Return the (x, y) coordinate for the center point of the cell that contains the specified text.  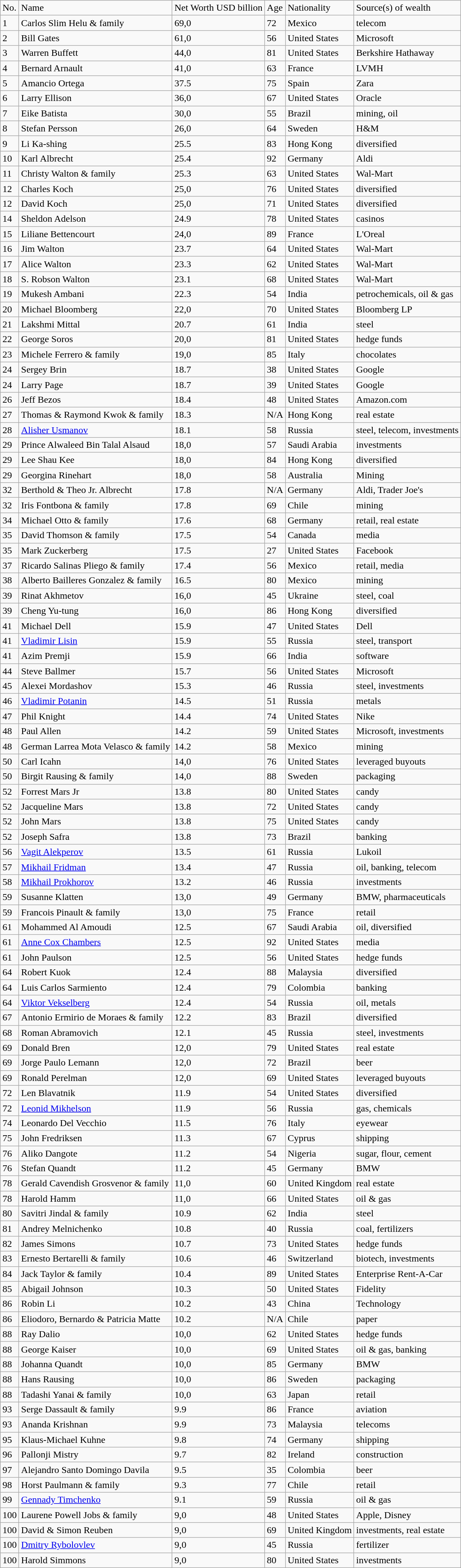
Hans Rausing (96, 1379)
Amancio Ortega (96, 83)
H&M (408, 128)
Larry Page (96, 384)
28 (10, 430)
Switzerland (320, 1259)
Alberto Bailleres Gonzalez & family (96, 580)
Francois Pinault & family (96, 912)
Carlos Slim Helu & family (96, 23)
Lakshmi Mittal (96, 324)
Leonid Mikhelson (96, 1108)
software (408, 656)
Paul Allen (96, 731)
Joseph Safra (96, 837)
Prince Alwaleed Bin Talal Alsaud (96, 445)
19,0 (219, 354)
oil, diversified (408, 927)
Cyprus (320, 1138)
Vagit Alekperov (96, 852)
Sergey Brin (96, 369)
oil & gas, banking (408, 1349)
John Fredriksen (96, 1138)
44 (10, 671)
26 (10, 400)
21 (10, 324)
10.7 (219, 1244)
Nike (408, 716)
Mikhail Prokhorov (96, 882)
17.6 (219, 520)
David Thomson & family (96, 535)
20,0 (219, 339)
China (320, 1304)
sugar, flour, cement (408, 1153)
23.3 (219, 264)
9.7 (219, 1455)
Warren Buffett (96, 53)
eyewear (408, 1123)
Ernesto Bertarelli & family (96, 1259)
22.3 (219, 294)
Age (275, 8)
Net Worth USD billion (219, 8)
Australia (320, 475)
Michele Ferrero & family (96, 354)
Alisher Usmanov (96, 430)
Georgina Rinehart (96, 475)
coal, fertilizers (408, 1229)
Birgit Rausing & family (96, 776)
retail, media (408, 565)
Jacqueline Mars (96, 807)
97 (10, 1470)
Jim Walton (96, 249)
David Koch (96, 204)
steel, telecom, investments (408, 430)
18.1 (219, 430)
Klaus-Michael Kuhne (96, 1440)
Fidelity (408, 1289)
7 (10, 113)
13.2 (219, 882)
Li Ka-shing (96, 143)
15.7 (219, 671)
Donald Bren (96, 1048)
Aldi (408, 158)
Antonio Ermirio de Moraes & family (96, 1018)
Apple, Disney (408, 1515)
9.5 (219, 1470)
steel, coal (408, 596)
Technology (408, 1304)
George Soros (96, 339)
23 (10, 354)
Pallonji Mistry (96, 1455)
Zara (408, 83)
Luis Carlos Sarmiento (96, 988)
Ray Dalio (96, 1334)
18.4 (219, 400)
Berthold & Theo Jr. Albrecht (96, 490)
51 (275, 701)
9.3 (219, 1485)
mining, oil (408, 113)
Name (96, 8)
Ananda Krishnan (96, 1425)
95 (10, 1440)
Robin Li (96, 1304)
Larry Ellison (96, 98)
Andrey Melnichenko (96, 1229)
Alice Walton (96, 264)
Michael Dell (96, 626)
15 (10, 234)
Facebook (408, 550)
Mikhail Fridman (96, 867)
Roman Abramovich (96, 1033)
Aliko Dangote (96, 1153)
Harold Hamm (96, 1199)
Anne Cox Chambers (96, 942)
Rinat Akhmetov (96, 596)
16 (10, 249)
10.9 (219, 1214)
14.4 (219, 716)
James Simons (96, 1244)
Japan (320, 1394)
Jeff Bezos (96, 400)
Eliodoro, Bernardo & Patricia Matte (96, 1319)
Bloomberg LP (408, 309)
10.8 (219, 1229)
23.1 (219, 279)
Cheng Yu-tung (96, 611)
25.5 (219, 143)
No. (10, 8)
German Larrea Mota Velasco & family (96, 746)
Lukoil (408, 852)
44,0 (219, 53)
10 (10, 158)
13.4 (219, 867)
biotech, investments (408, 1259)
Mohammed Al Amoudi (96, 927)
metals (408, 701)
Oracle (408, 98)
Phil Knight (96, 716)
25.3 (219, 173)
6 (10, 98)
96 (10, 1455)
Carl Icahn (96, 761)
19 (10, 294)
40 (275, 1229)
17.4 (219, 565)
John Paulson (96, 957)
37 (10, 565)
11 (10, 173)
Christy Walton & family (96, 173)
61,0 (219, 38)
Viktor Vekselberg (96, 1003)
Robert Kuok (96, 972)
12.2 (219, 1018)
Serge Dassault & family (96, 1410)
69,0 (219, 23)
Ronald Perelman (96, 1078)
paper (408, 1319)
Iris Fontbona & family (96, 505)
18.3 (219, 415)
Jack Taylor & family (96, 1274)
23.7 (219, 249)
11.3 (219, 1138)
S. Robson Walton (96, 279)
Alexei Mordashov (96, 686)
37.5 (219, 83)
Horst Paulmann & family (96, 1485)
14 (10, 219)
99 (10, 1500)
Azim Premji (96, 656)
22,0 (219, 309)
Lee Shau Kee (96, 460)
1 (10, 23)
20 (10, 309)
10.6 (219, 1259)
Amazon.com (408, 400)
George Kaiser (96, 1349)
17 (10, 264)
60 (275, 1184)
Enterprise Rent-A-Car (408, 1274)
Liliane Bettencourt (96, 234)
11.5 (219, 1123)
Steve Ballmer (96, 671)
12.1 (219, 1033)
Alejandro Santo Domingo Davila (96, 1470)
Laurene Powell Jobs & family (96, 1515)
Vladimir Potanin (96, 701)
9 (10, 143)
Stefan Persson (96, 128)
34 (10, 520)
Susanne Klatten (96, 897)
Gerald Cavendish Grosvenor & family (96, 1184)
Jorge Paulo Lemann (96, 1063)
8 (10, 128)
Nationality (320, 8)
Ireland (320, 1455)
casinos (408, 219)
investments, real estate (408, 1530)
Charles Koch (96, 189)
Nigeria (320, 1153)
Len Blavatnik (96, 1093)
5 (10, 83)
Johanna Quandt (96, 1364)
14.5 (219, 701)
10.3 (219, 1289)
John Mars (96, 822)
Thomas & Raymond Kwok & family (96, 415)
LVMH (408, 68)
4 (10, 68)
18 (10, 279)
Dmitry Rybolovlev (96, 1545)
20.7 (219, 324)
L'Oreal (408, 234)
Mining (408, 475)
Berkshire Hathaway (408, 53)
chocolates (408, 354)
Mukesh Ambani (96, 294)
Abigail Johnson (96, 1289)
Gennady Timchenko (96, 1500)
30,0 (219, 113)
Canada (320, 535)
Ukraine (320, 596)
Bill Gates (96, 38)
41,0 (219, 68)
3 (10, 53)
retail, real estate (408, 520)
36,0 (219, 98)
telecom (408, 23)
Mark Zuckerberg (96, 550)
Bernard Arnault (96, 68)
oil, banking, telecom (408, 867)
15.3 (219, 686)
Harold Simmons (96, 1560)
98 (10, 1485)
22 (10, 339)
David & Simon Reuben (96, 1530)
43 (275, 1304)
9.1 (219, 1500)
Michael Otto & family (96, 520)
77 (275, 1485)
oil, metals (408, 1003)
25.4 (219, 158)
Dell (408, 626)
Tadashi Yanai & family (96, 1394)
Eike Batista (96, 113)
2 (10, 38)
construction (408, 1455)
Forrest Mars Jr (96, 792)
telecoms (408, 1425)
Sheldon Adelson (96, 219)
gas, chemicals (408, 1108)
24,0 (219, 234)
9.8 (219, 1440)
Ricardo Salinas Pliego & family (96, 565)
Karl Albrecht (96, 158)
Vladimir Lisin (96, 641)
aviation (408, 1410)
71 (275, 204)
13.5 (219, 852)
70 (275, 309)
Stefan Quandt (96, 1168)
49 (275, 897)
24.9 (219, 219)
Source(s) of wealth (408, 8)
Spain (320, 83)
Michael Bloomberg (96, 309)
petrochemicals, oil & gas (408, 294)
Leonardo Del Vecchio (96, 1123)
Microsoft, investments (408, 731)
16.5 (219, 580)
fertilizer (408, 1545)
Savitri Jindal & family (96, 1214)
Aldi, Trader Joe's (408, 490)
BMW, pharmaceuticals (408, 897)
26,0 (219, 128)
10.4 (219, 1274)
steel, transport (408, 641)
